Extract the [X, Y] coordinate from the center of the cell holding the provided text.  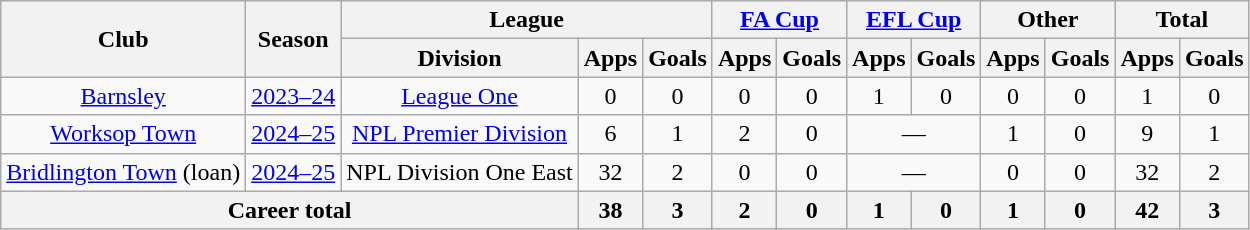
Bridlington Town (loan) [124, 172]
League One [460, 96]
Other [1048, 20]
2023–24 [294, 96]
6 [610, 134]
Worksop Town [124, 134]
Career total [290, 210]
Club [124, 39]
NPL Division One East [460, 172]
Barnsley [124, 96]
Division [460, 58]
42 [1147, 210]
Total [1182, 20]
League [527, 20]
FA Cup [779, 20]
38 [610, 210]
EFL Cup [914, 20]
Season [294, 39]
NPL Premier Division [460, 134]
9 [1147, 134]
